For the text-containing cell, return its midpoint in (X, Y) coordinate format. 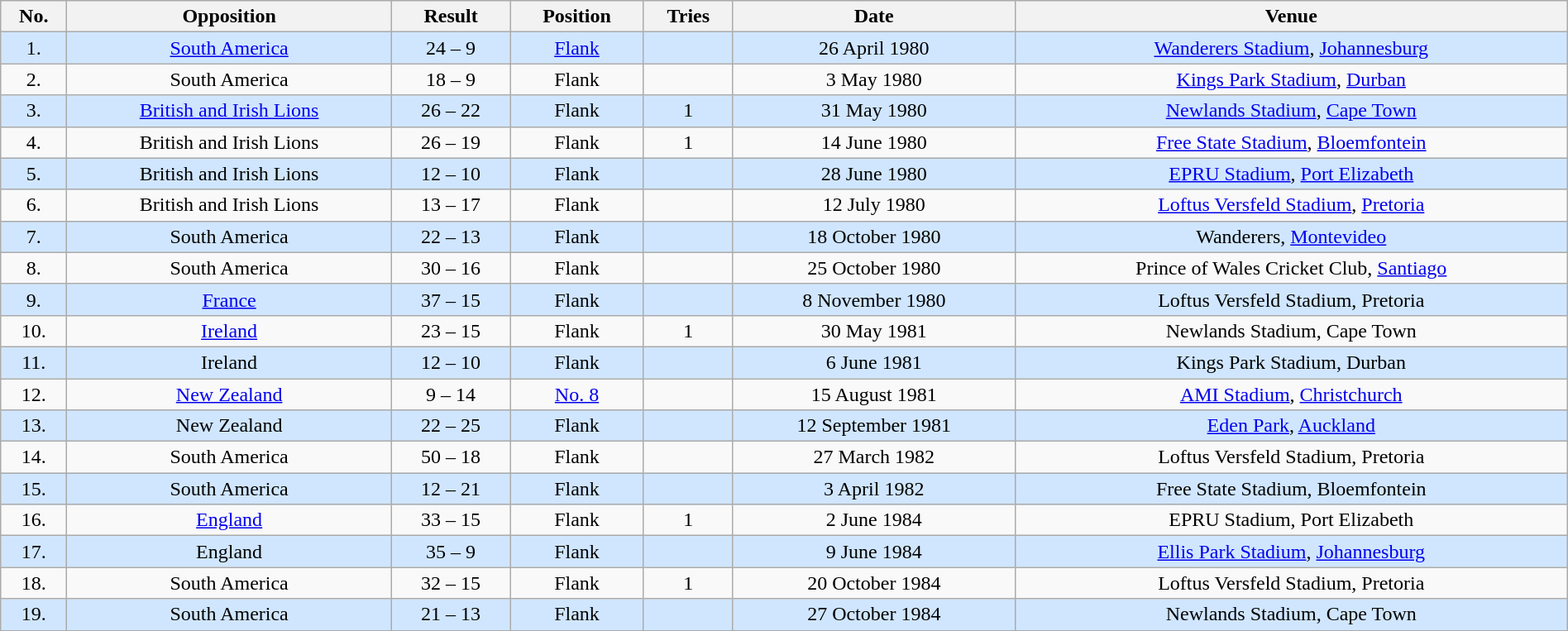
3 May 1980 (873, 79)
6 June 1981 (873, 362)
30 – 16 (450, 268)
5. (34, 174)
Venue (1291, 17)
3 April 1982 (873, 489)
8. (34, 268)
30 May 1981 (873, 331)
21 – 13 (450, 614)
7. (34, 237)
50 – 18 (450, 457)
26 – 22 (450, 111)
20 October 1984 (873, 583)
32 – 15 (450, 583)
15 August 1981 (873, 394)
Wanderers Stadium, Johannesburg (1291, 48)
27 March 1982 (873, 457)
17. (34, 552)
23 – 15 (450, 331)
22 – 25 (450, 426)
19. (34, 614)
18 October 1980 (873, 237)
12. (34, 394)
2. (34, 79)
33 – 15 (450, 520)
11. (34, 362)
Ellis Park Stadium, Johannesburg (1291, 552)
24 – 9 (450, 48)
13. (34, 426)
13 – 17 (450, 205)
26 – 19 (450, 142)
AMI Stadium, Christchurch (1291, 394)
Position (577, 17)
6. (34, 205)
4. (34, 142)
37 – 15 (450, 299)
France (230, 299)
28 June 1980 (873, 174)
31 May 1980 (873, 111)
14. (34, 457)
Date (873, 17)
8 November 1980 (873, 299)
Opposition (230, 17)
18. (34, 583)
35 – 9 (450, 552)
12 – 21 (450, 489)
3. (34, 111)
10. (34, 331)
12 July 1980 (873, 205)
Result (450, 17)
Wanderers, Montevideo (1291, 237)
No. 8 (577, 394)
No. (34, 17)
9. (34, 299)
Tries (688, 17)
27 October 1984 (873, 614)
2 June 1984 (873, 520)
16. (34, 520)
Eden Park, Auckland (1291, 426)
Prince of Wales Cricket Club, Santiago (1291, 268)
12 September 1981 (873, 426)
22 – 13 (450, 237)
1. (34, 48)
14 June 1980 (873, 142)
18 – 9 (450, 79)
9 – 14 (450, 394)
15. (34, 489)
25 October 1980 (873, 268)
9 June 1984 (873, 552)
26 April 1980 (873, 48)
